Determine the (x, y) coordinate at the center of the cell enclosing the given text.  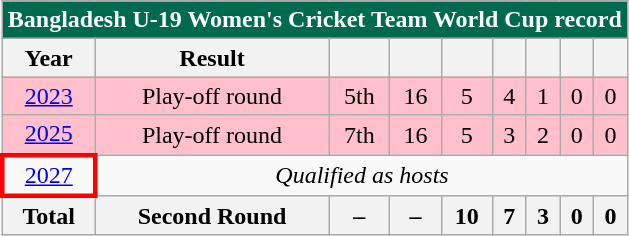
7 (509, 216)
Bangladesh U-19 Women's Cricket Team World Cup record (314, 20)
7th (360, 135)
2023 (48, 96)
10 (466, 216)
Second Round (212, 216)
Total (48, 216)
2027 (48, 174)
Year (48, 58)
5th (360, 96)
2025 (48, 135)
4 (509, 96)
Result (212, 58)
1 (543, 96)
2 (543, 135)
Qualified as hosts (361, 174)
